Scan for the cell matching the given text and deliver its [x, y] coordinate at center. 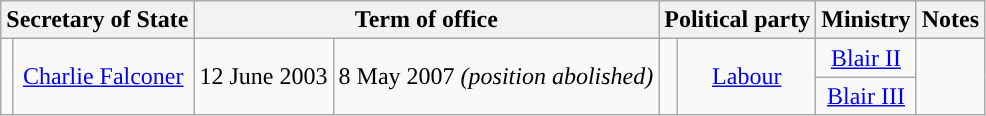
Labour [747, 77]
Blair II [866, 58]
8 May 2007 (position abolished) [496, 77]
Political party [738, 20]
Notes [950, 20]
Secretary of State [98, 20]
Term of office [426, 20]
12 June 2003 [264, 77]
Charlie Falconer [103, 77]
Blair III [866, 96]
Ministry [866, 20]
